Search for the cell housing the specified text and yield its (x, y) center coordinate. 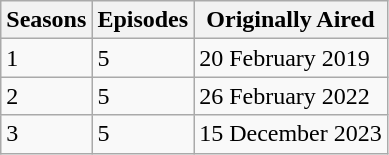
Seasons (46, 20)
3 (46, 134)
26 February 2022 (291, 96)
20 February 2019 (291, 58)
2 (46, 96)
Episodes (143, 20)
1 (46, 58)
Originally Aired (291, 20)
15 December 2023 (291, 134)
